Determine the (x, y) coordinate at the center of the cell enclosing the given text.  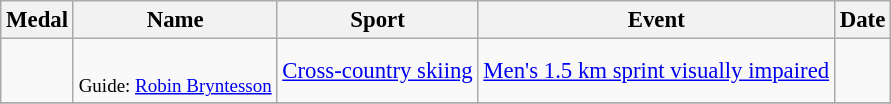
Sport (378, 20)
Guide: Robin Bryntesson (175, 72)
Date (862, 20)
Name (175, 20)
Men's 1.5 km sprint visually impaired (656, 72)
Medal (38, 20)
Event (656, 20)
Cross-country skiing (378, 72)
